Detect which cell encompasses the target text, then output its [X, Y] center coordinate. 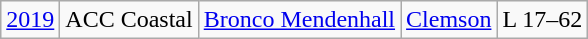
Bronco Mendenhall [299, 20]
2019 [30, 20]
Clemson [449, 20]
ACC Coastal [129, 20]
L 17–62 [542, 20]
